Provide the (X, Y) coordinate of the cell's center where the given text is located.  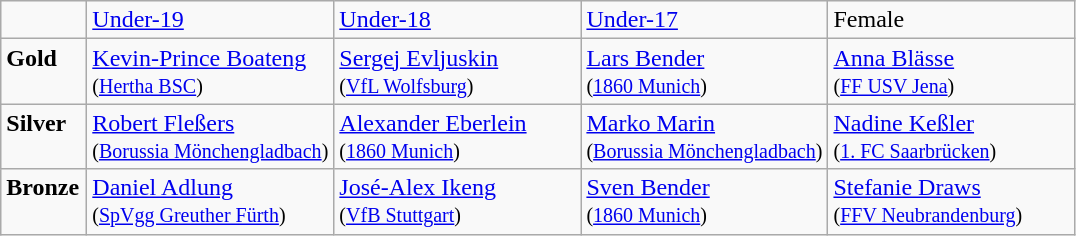
Lars Bender (1860 Munich) (704, 72)
Silver (44, 136)
Anna Blässe (FF USV Jena) (952, 72)
Robert Fleßers (Borussia Mönchengladbach) (210, 136)
Gold (44, 72)
Sven Bender (1860 Munich) (704, 202)
Female (952, 20)
Sergej Evljuskin (VfL Wolfsburg) (458, 72)
Under-17 (704, 20)
Daniel Adlung (SpVgg Greuther Fürth) (210, 202)
Bronze (44, 202)
Stefanie Draws (FFV Neubrandenburg) (952, 202)
Under-19 (210, 20)
Marko Marin (Borussia Mönchengladbach) (704, 136)
José-Alex Ikeng (VfB Stuttgart) (458, 202)
Kevin-Prince Boateng (Hertha BSC) (210, 72)
Alexander Eberlein (1860 Munich) (458, 136)
Nadine Keßler (1. FC Saarbrücken) (952, 136)
Under-18 (458, 20)
